Search for the cell housing the specified text and yield its [x, y] center coordinate. 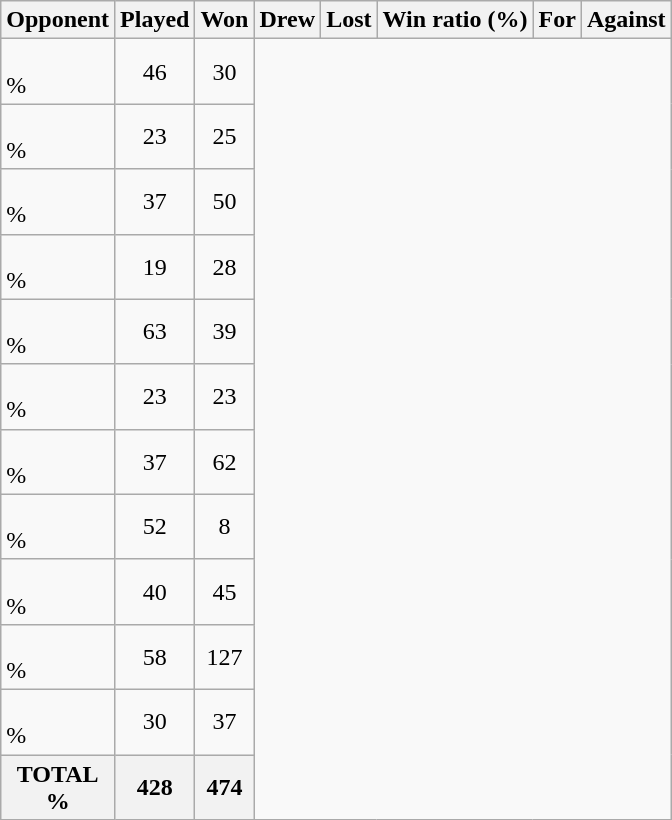
58 [155, 656]
474 [224, 786]
52 [155, 526]
62 [224, 462]
45 [224, 592]
19 [155, 266]
TOTAL% [58, 786]
63 [155, 332]
50 [224, 202]
127 [224, 656]
25 [224, 136]
428 [155, 786]
Against [626, 20]
Opponent [58, 20]
Lost [349, 20]
Won [224, 20]
28 [224, 266]
40 [155, 592]
For [557, 20]
39 [224, 332]
Win ratio (%) [455, 20]
Drew [288, 20]
Played [155, 20]
46 [155, 72]
8 [224, 526]
